Return the [X, Y] coordinate for the center point of the cell that contains the specified text.  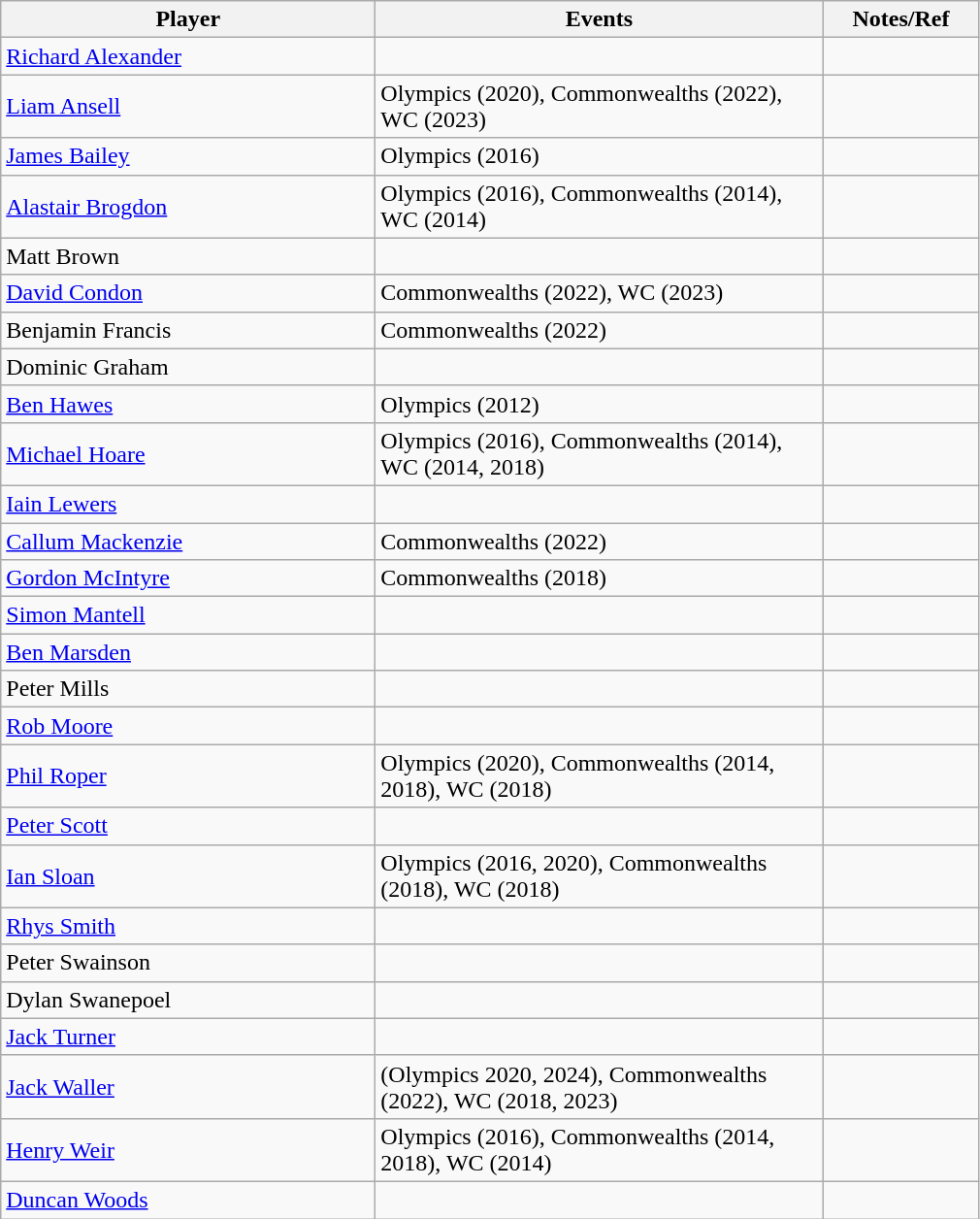
Peter Scott [188, 826]
Ben Marsden [188, 652]
Callum Mackenzie [188, 541]
Duncan Woods [188, 1200]
Rhys Smith [188, 926]
Olympics (2016), Commonwealths (2014, 2018), WC (2014) [600, 1149]
Olympics (2016) [600, 156]
Commonwealths (2018) [600, 578]
Dylan Swanepoel [188, 1000]
Michael Hoare [188, 454]
Richard Alexander [188, 56]
Olympics (2016), Commonwealths (2014), WC (2014) [600, 206]
Olympics (2016), Commonwealths (2014), WC (2014, 2018) [600, 454]
Olympics (2020), Commonwealths (2014, 2018), WC (2018) [600, 776]
Benjamin Francis [188, 330]
David Condon [188, 293]
Henry Weir [188, 1149]
Olympics (2020), Commonwealths (2022), WC (2023) [600, 107]
Gordon McIntyre [188, 578]
Liam Ansell [188, 107]
Jack Waller [188, 1087]
Alastair Brogdon [188, 206]
Peter Swainson [188, 963]
Peter Mills [188, 689]
Iain Lewers [188, 504]
Commonwealths (2022), WC (2023) [600, 293]
Olympics (2016, 2020), Commonwealths (2018), WC (2018) [600, 875]
James Bailey [188, 156]
Rob Moore [188, 726]
Jack Turner [188, 1037]
Notes/Ref [900, 19]
(Olympics 2020, 2024), Commonwealths (2022), WC (2018, 2023) [600, 1087]
Events [600, 19]
Simon Mantell [188, 615]
Dominic Graham [188, 367]
Player [188, 19]
Ian Sloan [188, 875]
Olympics (2012) [600, 404]
Matt Brown [188, 256]
Phil Roper [188, 776]
Ben Hawes [188, 404]
